Locate the cell with the specified text and output its (x, y) center coordinate. 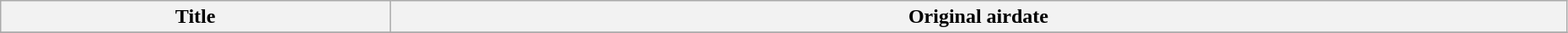
Original airdate (978, 17)
Title (196, 17)
